Identify which cell holds the provided text, then report its (x, y) central coordinate. 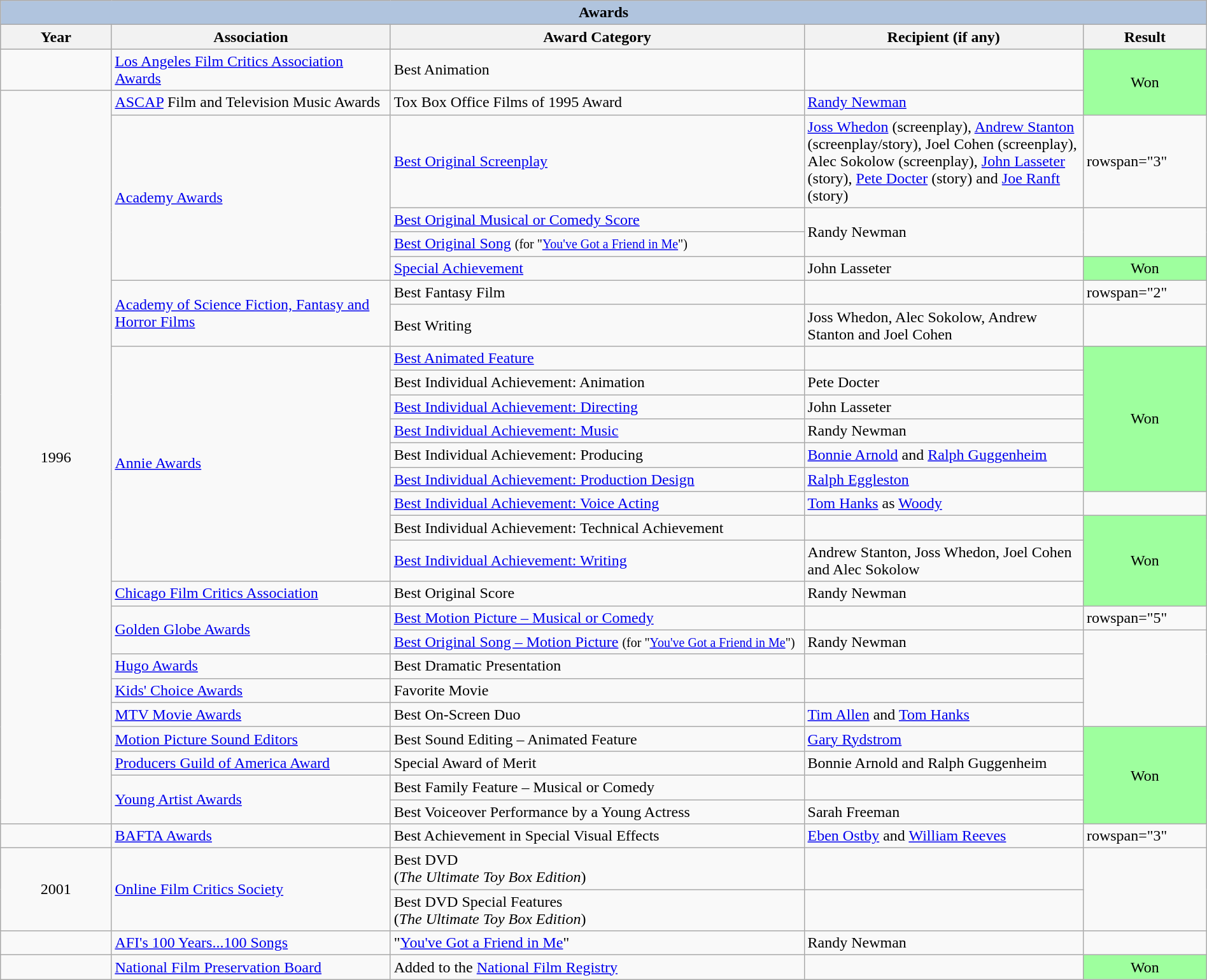
Eben Ostby and William Reeves (943, 836)
Best Individual Achievement: Writing (597, 560)
Best Original Musical or Comedy Score (597, 220)
Best Individual Achievement: Animation (597, 382)
Best Voiceover Performance by a Young Actress (597, 812)
Joss Whedon, Alec Sokolow, Andrew Stanton and Joel Cohen (943, 325)
Los Angeles Film Critics Association Awards (251, 70)
Best DVD(The Ultimate Toy Box Edition) (597, 869)
Result (1145, 37)
Best Achievement in Special Visual Effects (597, 836)
Best Individual Achievement: Production Design (597, 479)
Best Original Song – Motion Picture (for "You've Got a Friend in Me") (597, 642)
Favorite Movie (597, 690)
Annie Awards (251, 464)
Hugo Awards (251, 666)
Best Motion Picture – Musical or Comedy (597, 618)
Tim Allen and Tom Hanks (943, 714)
BAFTA Awards (251, 836)
Best Original Song (for "You've Got a Friend in Me") (597, 244)
Special Achievement (597, 268)
rowspan="2" (1145, 292)
2001 (56, 890)
Motion Picture Sound Editors (251, 739)
Award Category (597, 37)
Sarah Freeman (943, 812)
Best Original Screenplay (597, 161)
Best Individual Achievement: Directing (597, 407)
Best Dramatic Presentation (597, 666)
Special Award of Merit (597, 763)
Young Artist Awards (251, 799)
Best Fantasy Film (597, 292)
Tom Hanks as Woody (943, 504)
Best DVD Special Features(The Ultimate Toy Box Edition) (597, 911)
Chicago Film Critics Association (251, 593)
Best On-Screen Duo (597, 714)
Pete Docter (943, 382)
Kids' Choice Awards (251, 690)
Best Writing (597, 325)
Best Animated Feature (597, 358)
Tox Box Office Films of 1995 Award (597, 103)
rowspan="5" (1145, 618)
Best Animation (597, 70)
Gary Rydstrom (943, 739)
Best Individual Achievement: Producing (597, 455)
Academy of Science Fiction, Fantasy and Horror Films (251, 313)
Year (56, 37)
Academy Awards (251, 197)
Awards (603, 13)
Producers Guild of America Award (251, 763)
AFI's 100 Years...100 Songs (251, 943)
Best Original Score (597, 593)
Best Individual Achievement: Music (597, 431)
Online Film Critics Society (251, 890)
Best Sound Editing – Animated Feature (597, 739)
Added to the National Film Registry (597, 967)
Andrew Stanton, Joss Whedon, Joel Cohen and Alec Sokolow (943, 560)
Best Family Feature – Musical or Comedy (597, 787)
Ralph Eggleston (943, 479)
1996 (56, 457)
Recipient (if any) (943, 37)
MTV Movie Awards (251, 714)
ASCAP Film and Television Music Awards (251, 103)
Association (251, 37)
Golden Globe Awards (251, 630)
National Film Preservation Board (251, 967)
Best Individual Achievement: Voice Acting (597, 504)
Best Individual Achievement: Technical Achievement (597, 528)
"You've Got a Friend in Me" (597, 943)
